From the cell containing the given text, extract its center point as (x, y) coordinate. 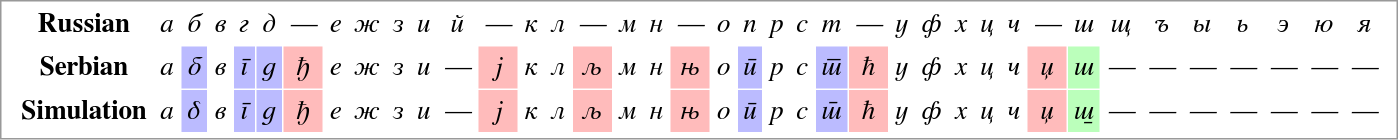
ш̱ (1084, 111)
щ (1120, 24)
Russian (84, 24)
ɡ (270, 111)
я (1364, 24)
ы (1202, 24)
э (1282, 24)
ū (750, 111)
Serbian (84, 67)
й (458, 24)
δ (194, 111)
ъ (1162, 24)
ь (1242, 24)
ī (245, 111)
Simulation (84, 111)
ю (1324, 24)
ш̄ (832, 111)
